From the cell containing the given text, extract its center point as [X, Y] coordinate. 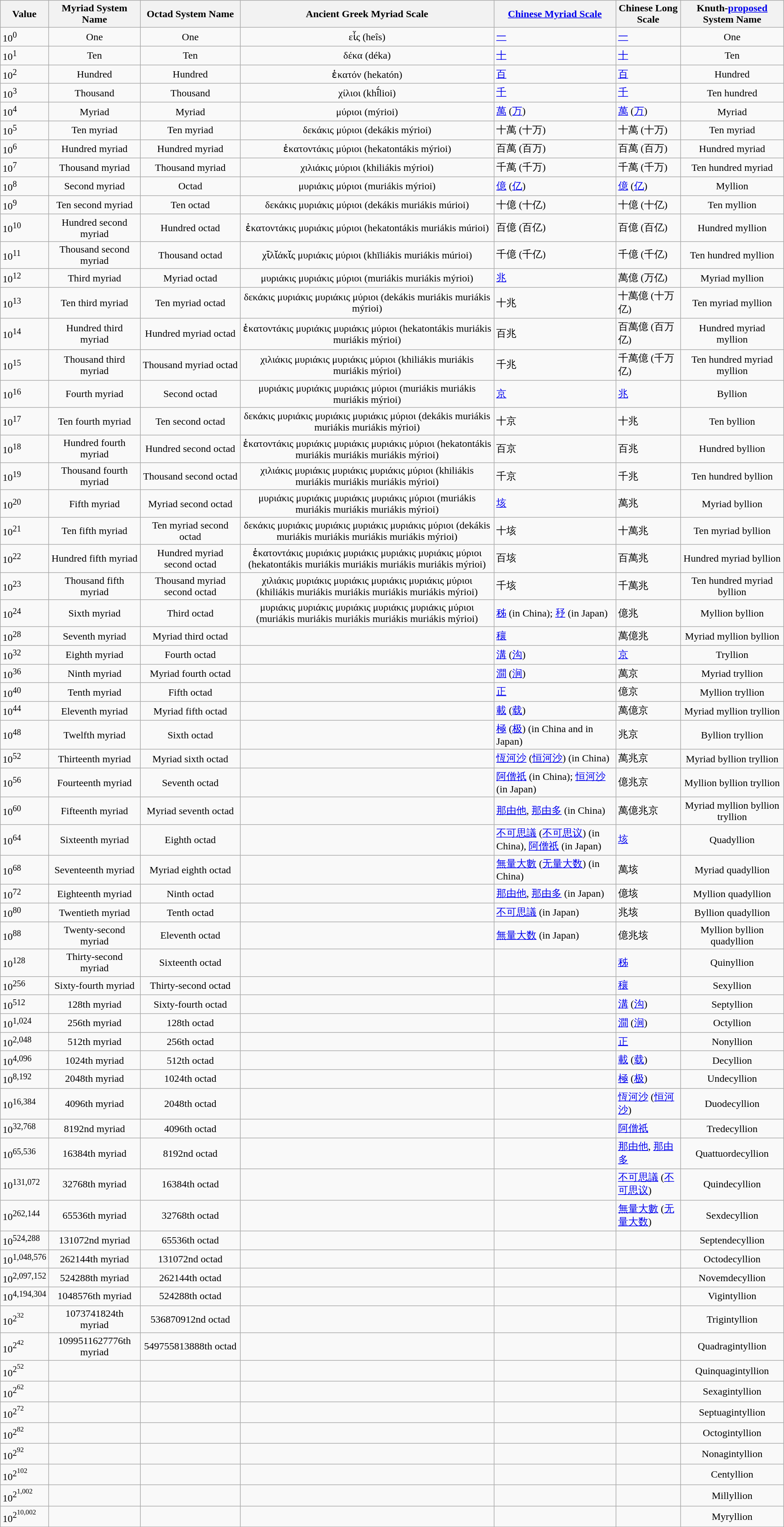
Vigintyllion [732, 1297]
μύριοι (mýrioi) [367, 111]
512th octad [190, 1060]
兆垓 [648, 912]
Quinyllion [732, 962]
106 [24, 149]
Twenty-second myriad [95, 936]
無量大数 (in Japan) [555, 936]
Myriad System Name [95, 14]
16384th octad [190, 1184]
Ten hundred myriad [732, 168]
Thousand second octad [190, 477]
Eleventh myriad [95, 711]
Ninth octad [190, 894]
Sexyllion [732, 986]
Sexagintyllion [732, 1391]
δεκάκις μυριάκις μυριάκις μύριοι (dekákis muriákis muriákis mýrioi) [367, 303]
1032 [24, 655]
Ten myllion [732, 205]
Octodecyllion [732, 1259]
Septendecyllion [732, 1241]
億兆 [648, 613]
1080 [24, 912]
Fourth octad [190, 655]
百萬億 (百万亿) [648, 334]
1024 [24, 613]
阿僧祇 [648, 1129]
1013 [24, 303]
Quattuordecyllion [732, 1153]
1016 [24, 394]
Septyllion [732, 1004]
Sixth octad [190, 735]
萬兆京 [648, 759]
那由他, 那由多 (in Japan) [555, 894]
Hundred fifth myriad [95, 559]
Myriad byllion [732, 503]
Sixteenth myriad [95, 840]
1022 [24, 559]
256th octad [190, 1042]
Myriad byllion tryllion [732, 759]
百垓 [555, 559]
2048th myriad [95, 1079]
那由他, 那由多 (in China) [555, 811]
Twentieth myriad [95, 912]
1048 [24, 735]
Hundred myllion [732, 228]
107 [24, 168]
δεκάκις μυριάκις μυριάκις μυριάκις μυριάκις μύριοι (dekákis muriákis muriákis muriákis muriákis mýrioi) [367, 531]
萬垓 [648, 870]
十京 [555, 421]
Sexdecyllion [732, 1215]
1020 [24, 503]
102102 [24, 1475]
Myllion byllion tryllion [732, 783]
65536th octad [190, 1241]
256th myriad [95, 1023]
Ten hundred myriad byllion [732, 586]
Second myriad [95, 186]
Tenth myriad [95, 692]
Quadyllion [732, 840]
Ninth myriad [95, 673]
Thousand myriad second octad [190, 586]
萬兆 [648, 503]
秭 (in China); 𥝱 (in Japan) [555, 613]
ἑκατοντάκις μυριάκις μυριάκις μυριάκις μύριοι (hekatontákis muriákis muriákis muriákis mýrioi) [367, 449]
Fifteenth myriad [95, 811]
524288th myriad [95, 1277]
Third octad [190, 613]
Fourteenth myriad [95, 783]
1060 [24, 811]
1088 [24, 936]
Ten hundred byllion [732, 477]
ἑκατοντάκις μυριάκις μύριοι (hekatontákis muriákis múrioi) [367, 228]
Byllion [732, 394]
Thousand fourth myriad [95, 477]
131072nd myriad [95, 1241]
262144th octad [190, 1277]
阿僧祇 (in China); 恒河沙 (in Japan) [555, 783]
Hundred fourth myriad [95, 449]
4096th myriad [95, 1104]
104 [24, 111]
32768th octad [190, 1215]
Myriad octad [190, 278]
Ten fourth myriad [95, 421]
Myriad fourth octad [190, 673]
Seventeenth myriad [95, 870]
32768th myriad [95, 1184]
262144th myriad [95, 1259]
Myriad fifth octad [190, 711]
105 [24, 131]
10292 [24, 1454]
萬億兆 [648, 637]
Octad System Name [190, 14]
Knuth-proposedSystem Name [732, 14]
εἷς (heîs) [367, 37]
Myriad sixth octad [190, 759]
128th octad [190, 1023]
Myriad seventh octad [190, 811]
1011 [24, 255]
10131,072 [24, 1184]
Myllion quadyllion [732, 894]
1052 [24, 759]
10128 [24, 962]
那由他, 那由多 [648, 1153]
1016,384 [24, 1104]
Hundred myriad second octad [190, 559]
1021 [24, 531]
Value [24, 14]
Myriad third octad [190, 637]
Hundred third myriad [95, 334]
不可思議 (不可思议) (in China), 阿僧祇 (in Japan) [555, 840]
Myryllion [732, 1517]
Ten hundred myllion [732, 255]
Eighteenth myriad [95, 894]
10256 [24, 986]
極 (极) (in China and in Japan) [555, 735]
Sixty-fourth octad [190, 1004]
ἑκατοντάκις μύριοι (hekatontákis mýrioi) [367, 149]
δεκάκις μυριάκις μυριάκις μυριάκις μύριοι (dekákis muriákis muriákis muriákis mýrioi) [367, 421]
8192nd octad [190, 1153]
524288th octad [190, 1297]
億垓 [648, 894]
Thousand third myriad [95, 365]
1048576th myriad [95, 1297]
Myllion byllion quadyllion [732, 936]
108 [24, 186]
Tryllion [732, 655]
Octogintyllion [732, 1433]
Nonyllion [732, 1042]
100 [24, 37]
Chinese Long Scale [648, 14]
Eighth octad [190, 840]
Ten second myriad [95, 205]
千垓 [555, 586]
χιλιάκις μυριάκις μυριάκις μύριοι (khiliákis muriákis muriákis mýrioi) [367, 365]
Decyllion [732, 1060]
μυριάκις μύριοι (muriákis mýrioi) [367, 186]
Byllion quadyllion [732, 912]
1012 [24, 278]
131072nd octad [190, 1259]
無量大數 (无量大数) [648, 1215]
Third myriad [95, 278]
1073741824th myriad [95, 1319]
δεκάκις μύριοι (dekákis mýrioi) [367, 131]
秭 [648, 962]
ἑκατοντάκις μυριάκις μυριάκις μύριοι (hekatontákis muriákis muriákis mýrioi) [367, 334]
549755813888th octad [190, 1347]
萬億京 [648, 711]
1024th octad [190, 1079]
Nonagintyllion [732, 1454]
μυριάκις μυριάκις μύριοι (muriákis muriákis mýrioi) [367, 278]
Hundred byllion [732, 449]
Chinese Myriad Scale [555, 14]
Duodecyllion [732, 1104]
恆河沙 (恒河沙) [648, 1104]
10512 [24, 1004]
Thirty-second octad [190, 986]
Millyllion [732, 1496]
極 (极) [648, 1079]
536870912nd octad [190, 1319]
2048th octad [190, 1104]
Trigintyllion [732, 1319]
10524,288 [24, 1241]
Thousand octad [190, 255]
Myriad myllion tryllion [732, 711]
Ten fifth myriad [95, 531]
千萬億 (千万亿) [648, 365]
1015 [24, 365]
1068 [24, 870]
萬億 (万亿) [648, 278]
1044 [24, 711]
Thirty-second myriad [95, 962]
Thousand second myriad [95, 255]
Ten myriad octad [190, 303]
65536th myriad [95, 1215]
Hundred second myriad [95, 228]
不可思議 (in Japan) [555, 912]
Thousand myriad octad [190, 365]
Ten byllion [732, 421]
兆京 [648, 735]
1010 [24, 228]
1028 [24, 637]
千京 [555, 477]
Myriad myllion byllion [732, 637]
Hundred octad [190, 228]
1064 [24, 840]
Myriad second octad [190, 503]
Myriad eighth octad [190, 870]
1036 [24, 673]
109 [24, 205]
16384th myriad [95, 1153]
Ten hundred [732, 93]
Eleventh octad [190, 936]
Tenth octad [190, 912]
δεκάκις μυριάκις μύριοι (dekákis muriákis múrioi) [367, 205]
512th myriad [95, 1042]
萬京 [648, 673]
無量大數 (无量大数) (in China) [555, 870]
10242 [24, 1347]
Twelfth myriad [95, 735]
Eighth myriad [95, 655]
1017 [24, 421]
Fifth myriad [95, 503]
Ten third myriad [95, 303]
Ten second octad [190, 421]
1014 [24, 334]
χίλιοι (khī́lioi) [367, 93]
Octyllion [732, 1023]
1024th myriad [95, 1060]
104,194,304 [24, 1297]
108,192 [24, 1079]
不可思議 (不可思议) [648, 1184]
μυριάκις μυριάκις μυριάκις μυριάκις μύριοι (muriákis muriákis muriákis muriákis mýrioi) [367, 503]
Hundred myriad myllion [732, 334]
Seventh myriad [95, 637]
Myriad quadyllion [732, 870]
Sixty-fourth myriad [95, 986]
Sixteenth octad [190, 962]
Novemdecyllion [732, 1277]
Quindecyllion [732, 1184]
億兆京 [648, 783]
萬億兆京 [648, 811]
億京 [648, 692]
Seventh octad [190, 783]
Myllion [732, 186]
χιλιάκις μυριάκις μυριάκις μυριάκις μύριοι (khiliákis muriákis muriákis muriákis mýrioi) [367, 477]
Myriad tryllion [732, 673]
恆河沙 (恒河沙) (in China) [555, 759]
104,096 [24, 1060]
102 [24, 75]
Ten hundred myriad myllion [732, 365]
十萬兆 [648, 531]
Ancient Greek Myriad Scale [367, 14]
128th myriad [95, 1004]
10272 [24, 1412]
Ten myriad byllion [732, 531]
1018 [24, 449]
1023 [24, 586]
百京 [555, 449]
8192nd myriad [95, 1129]
Undecyllion [732, 1079]
Myriad myllion byllion tryllion [732, 811]
Quadragintyllion [732, 1347]
1032,768 [24, 1129]
101 [24, 55]
Ten myriad myllion [732, 303]
10282 [24, 1433]
十垓 [555, 531]
101,048,576 [24, 1259]
102,097,152 [24, 1277]
10262 [24, 1391]
1040 [24, 692]
Septuagintyllion [732, 1412]
χιλιάκις μύριοι (khiliákis mýrioi) [367, 168]
Myllion byllion [732, 613]
Second octad [190, 394]
10262,144 [24, 1215]
Byllion tryllion [732, 735]
Fifth octad [190, 692]
Thousand fifth myriad [95, 586]
102,048 [24, 1042]
μυριάκις μυριάκις μυριάκις μύριοι (muriákis muriákis muriákis mýrioi) [367, 394]
Thirteenth myriad [95, 759]
Fourth myriad [95, 394]
Myllion tryllion [732, 692]
百萬兆 [648, 559]
10210,002 [24, 1517]
10232 [24, 1319]
μυριάκις μυριάκις μυριάκις μυριάκις μυριάκις μύριοι (muriákis muriákis muriákis muriákis muriákis mýrioi) [367, 613]
1021,002 [24, 1496]
4096th octad [190, 1129]
101,024 [24, 1023]
Ten myriad second octad [190, 531]
1056 [24, 783]
Sixth myriad [95, 613]
Ten octad [190, 205]
10252 [24, 1371]
Centyllion [732, 1475]
Tredecyllion [732, 1129]
χῑλῐάκῐς μυριάκις μύριοι (khīliákis muriákis múrioi) [367, 255]
Hundred myriad octad [190, 334]
Octad [190, 186]
千萬兆 [648, 586]
ἑκατόν (hekatón) [367, 75]
1099511627776th myriad [95, 1347]
δέκα (déka) [367, 55]
Myriad myllion [732, 278]
億兆垓 [648, 936]
十萬億 (十万亿) [648, 303]
1072 [24, 894]
1065,536 [24, 1153]
1019 [24, 477]
χιλιάκις μυριάκις μυριάκις μυριάκις μυριάκις μύριοι (khiliákis muriákis muriákis muriákis muriákis mýrioi) [367, 586]
ἑκατοντάκις μυριάκις μυριάκις μυριάκις μυριάκις μύριοι (hekatontákis muriákis muriákis muriákis muriákis mýrioi) [367, 559]
Quinquagintyllion [732, 1371]
Hundred second octad [190, 449]
Hundred myriad byllion [732, 559]
103 [24, 93]
